Capture the cell that displays the provided text and extract its (x, y) central coordinate. 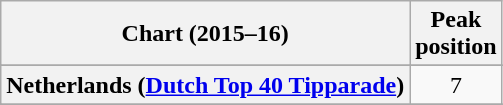
7 (456, 85)
Peakposition (456, 34)
Chart (2015–16) (206, 34)
Netherlands (Dutch Top 40 Tipparade) (206, 85)
